Capture the cell that displays the provided text and extract its (X, Y) central coordinate. 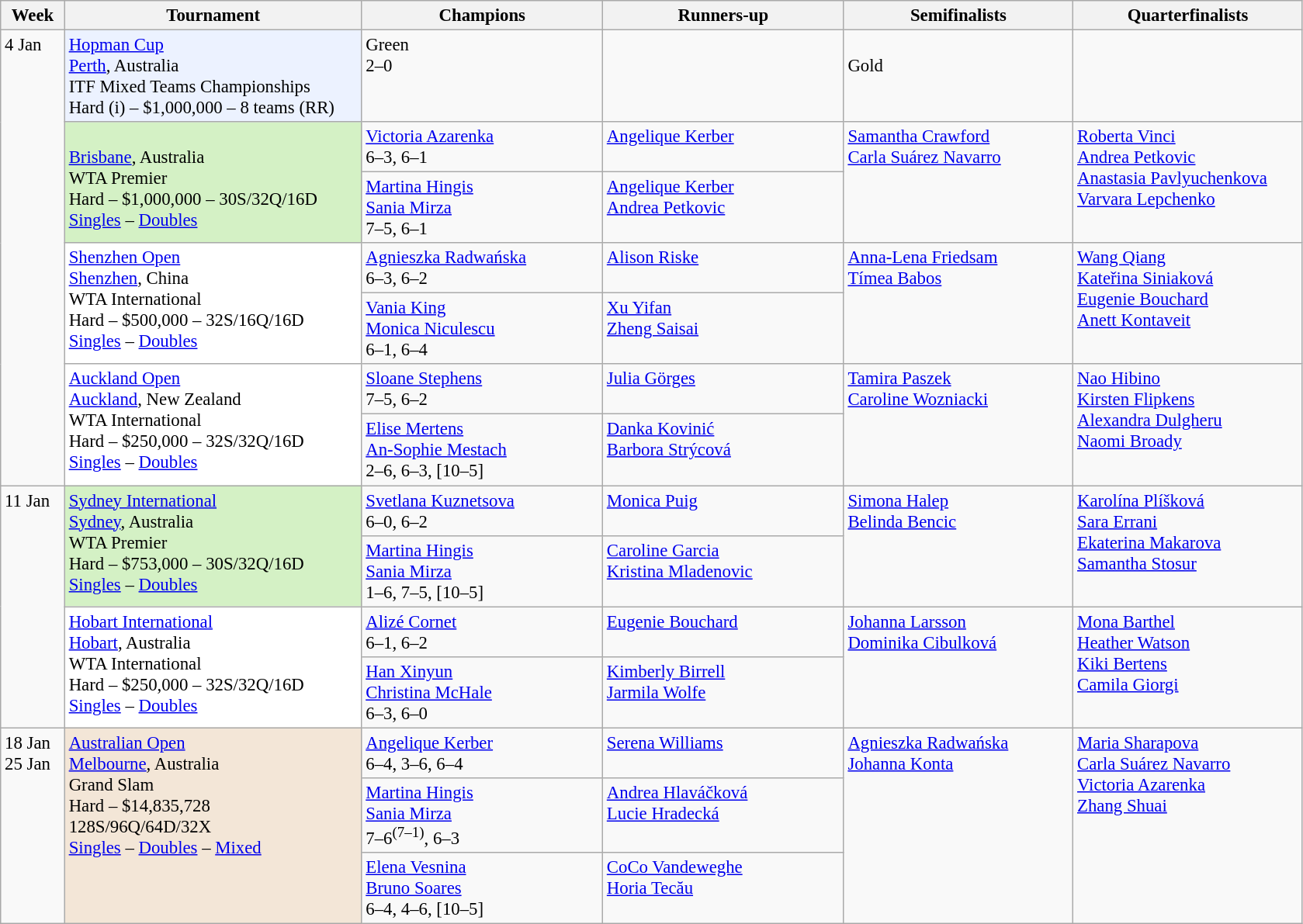
Anna-Lena Friedsam Tímea Babos (958, 303)
Xu Yifan Zheng Saisai (723, 329)
Angelique Kerber 6–4, 3–6, 6–4 (483, 753)
Monica Puig (723, 510)
4 Jan (33, 258)
Vania King Monica Niculescu 6–1, 6–4 (483, 329)
Karolína Plíšková Sara Errani Ekaterina Makarova Samantha Stosur (1188, 546)
Sloane Stephens 7–5, 6–2 (483, 389)
Angelique Kerber Andrea Petkovic (723, 208)
11 Jan (33, 607)
Samantha Crawford Carla Suárez Navarro (958, 182)
Elise Mertens An-Sophie Mestach 2–6, 6–3, [10–5] (483, 450)
Alison Riske (723, 268)
Alizé Cornet 6–1, 6–2 (483, 632)
Eugenie Bouchard (723, 632)
Danka Kovinić Barbora Strýcová (723, 450)
Serena Williams (723, 753)
Quarterfinalists (1188, 16)
18 Jan 25 Jan (33, 825)
Han Xinyun Christina McHale 6–3, 6–0 (483, 692)
Hopman CupPerth, AustraliaITF Mixed Teams Championships Hard (i) – $1,000,000 – 8 teams (RR) (213, 76)
Auckland Open Auckland, New ZealandWTA InternationalHard – $250,000 – 32S/32Q/16DSingles – Doubles (213, 425)
Mona Barthel Heather Watson Kiki Bertens Camila Giorgi (1188, 667)
Angelique Kerber (723, 147)
Martina Hingis Sania Mirza 1–6, 7–5, [10–5] (483, 571)
Week (33, 16)
Caroline Garcia Kristina Mladenovic (723, 571)
Victoria Azarenka6–3, 6–1 (483, 147)
Simona Halep Belinda Bencic (958, 546)
Tamira Paszek Caroline Wozniacki (958, 425)
Martina Hingis Sania Mirza7–5, 6–1 (483, 208)
Semifinalists (958, 16)
Runners-up (723, 16)
Wang Qiang Kateřina Siniaková Eugenie Bouchard Anett Kontaveit (1188, 303)
Andrea Hlaváčková Lucie Hradecká (723, 815)
Nao Hibino Kirsten Flipkens Alexandra Dulgheru Naomi Broady (1188, 425)
Champions (483, 16)
Svetlana Kuznetsova 6–0, 6–2 (483, 510)
Australian Open Melbourne, AustraliaGrand SlamHard – $14,835,728128S/96Q/64D/32XSingles – Doubles – Mixed (213, 825)
Sydney International Sydney, AustraliaWTA PremierHard – $753,000 – 30S/32Q/16DSingles – Doubles (213, 546)
CoCo Vandeweghe Horia Tecău (723, 888)
Hobart International Hobart, AustraliaWTA InternationalHard – $250,000 – 32S/32Q/16DSingles – Doubles (213, 667)
Martina Hingis Sania Mirza7–6(7–1), 6–3 (483, 815)
Agnieszka Radwańska 6–3, 6–2 (483, 268)
Tournament (213, 16)
Maria Sharapova Carla Suárez Navarro Victoria Azarenka Zhang Shuai (1188, 825)
Kimberly Birrell Jarmila Wolfe (723, 692)
Julia Görges (723, 389)
Shenzhen Open Shenzhen, ChinaWTA InternationalHard – $500,000 – 32S/16Q/16DSingles – Doubles (213, 303)
Green 2–0 (483, 76)
Roberta Vinci Andrea Petkovic Anastasia Pavlyuchenkova Varvara Lepchenko (1188, 182)
Elena Vesnina Bruno Soares6–4, 4–6, [10–5] (483, 888)
Johanna Larsson Dominika Cibulková (958, 667)
Agnieszka Radwańska Johanna Konta (958, 825)
Gold (958, 76)
Brisbane, AustraliaWTA PremierHard – $1,000,000 – 30S/32Q/16DSingles – Doubles (213, 182)
